Scan for the cell matching the given text and deliver its (x, y) coordinate at center. 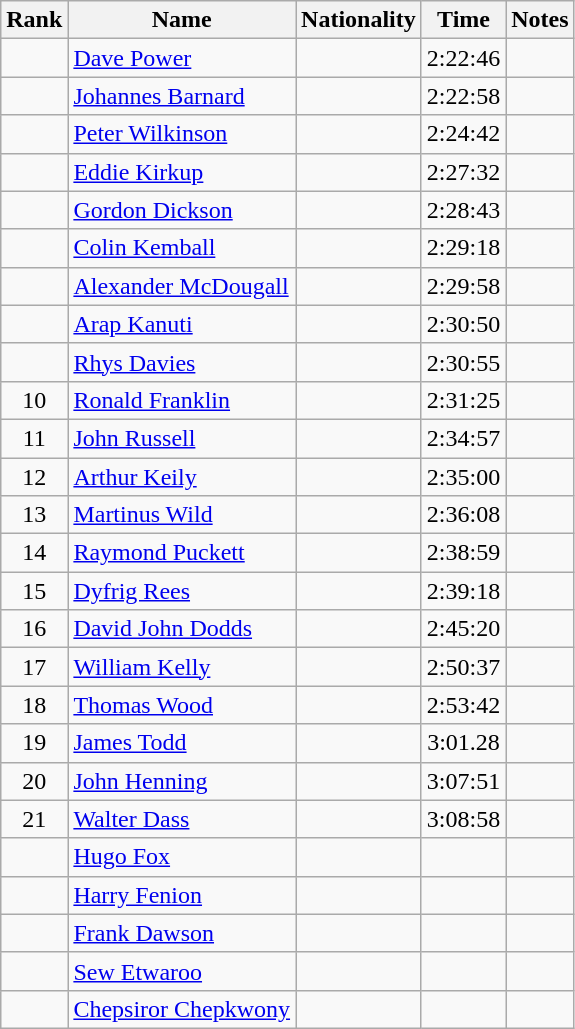
Dave Power (182, 58)
2:29:58 (463, 286)
Johannes Barnard (182, 96)
2:45:20 (463, 629)
2:53:42 (463, 705)
Walter Dass (182, 819)
18 (34, 705)
Arthur Keily (182, 477)
Rhys Davies (182, 362)
Hugo Fox (182, 857)
2:38:59 (463, 553)
Martinus Wild (182, 515)
2:29:18 (463, 248)
Raymond Puckett (182, 553)
Name (182, 20)
19 (34, 743)
2:30:55 (463, 362)
11 (34, 438)
2:50:37 (463, 667)
Notes (540, 20)
2:36:08 (463, 515)
21 (34, 819)
James Todd (182, 743)
John Henning (182, 781)
Arap Kanuti (182, 324)
2:34:57 (463, 438)
Time (463, 20)
10 (34, 400)
Colin Kemball (182, 248)
2:24:42 (463, 134)
2:22:58 (463, 96)
2:39:18 (463, 591)
3:07:51 (463, 781)
17 (34, 667)
David John Dodds (182, 629)
Thomas Wood (182, 705)
13 (34, 515)
20 (34, 781)
3:01.28 (463, 743)
Gordon Dickson (182, 210)
Nationality (359, 20)
John Russell (182, 438)
2:27:32 (463, 172)
14 (34, 553)
3:08:58 (463, 819)
2:30:50 (463, 324)
Eddie Kirkup (182, 172)
2:35:00 (463, 477)
16 (34, 629)
Harry Fenion (182, 895)
Frank Dawson (182, 933)
2:22:46 (463, 58)
2:31:25 (463, 400)
Alexander McDougall (182, 286)
2:28:43 (463, 210)
William Kelly (182, 667)
15 (34, 591)
Ronald Franklin (182, 400)
Peter Wilkinson (182, 134)
Chepsiror Chepkwony (182, 1009)
12 (34, 477)
Rank (34, 20)
Sew Etwaroo (182, 971)
Dyfrig Rees (182, 591)
